Search for the cell housing the specified text and yield its (X, Y) center coordinate. 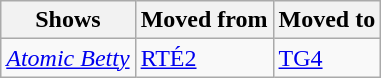
RTÉ2 (204, 58)
Shows (68, 20)
Atomic Betty (68, 58)
Moved from (204, 20)
Moved to (327, 20)
TG4 (327, 58)
